Extract the (X, Y) coordinate from the center of the cell holding the provided text.  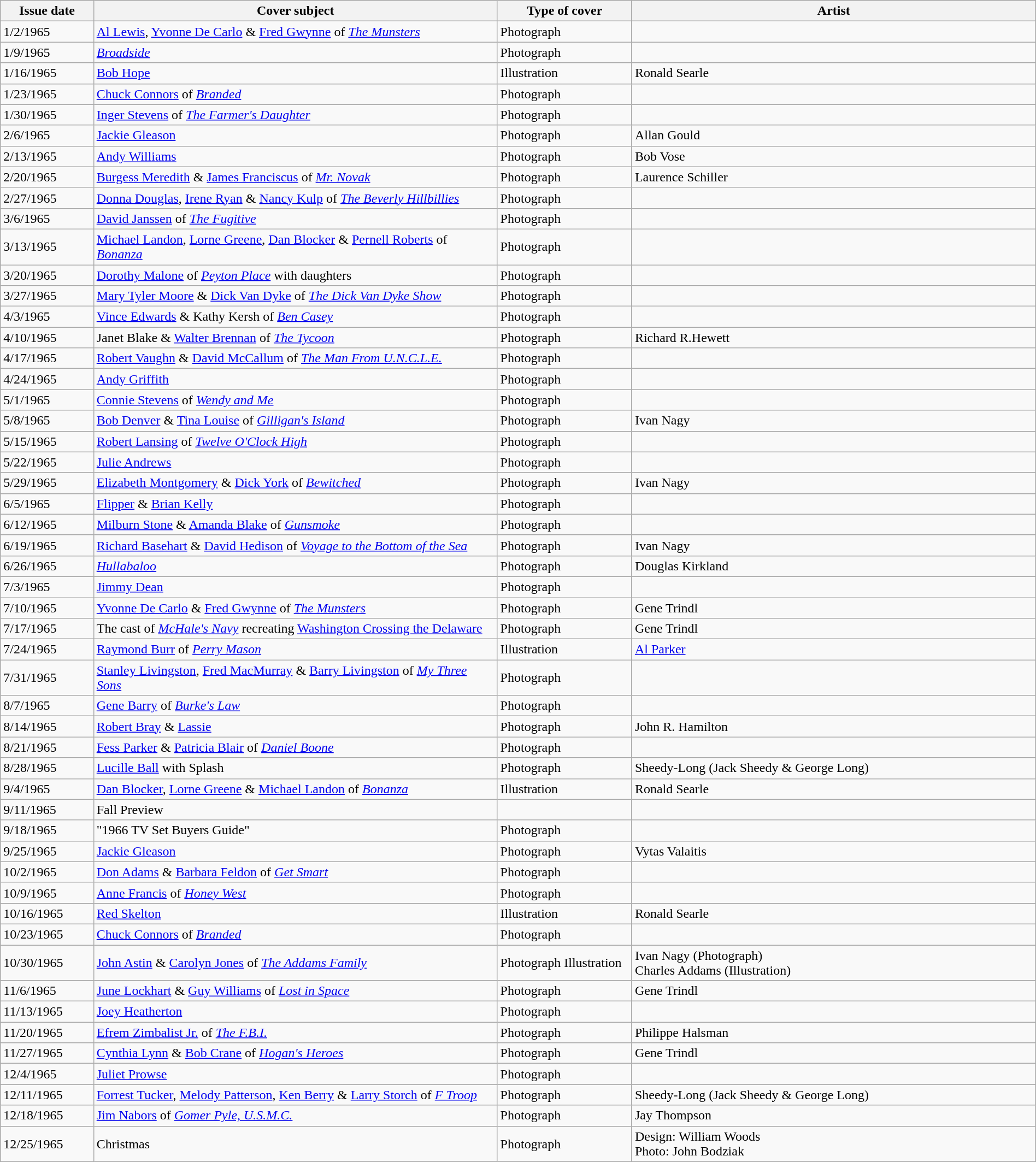
Andy Griffith (295, 379)
Al Parker (834, 650)
Juliet Prowse (295, 1074)
Jimmy Dean (295, 587)
1/9/1965 (47, 52)
Type of cover (564, 11)
3/6/1965 (47, 219)
Dorothy Malone of Peyton Place with daughters (295, 275)
5/1/1965 (47, 400)
Dan Blocker, Lorne Greene & Michael Landon of Bonanza (295, 789)
Mary Tyler Moore & Dick Van Dyke of The Dick Van Dyke Show (295, 296)
8/14/1965 (47, 727)
Philippe Halsman (834, 1033)
7/31/1965 (47, 677)
Andy Williams (295, 156)
Michael Landon, Lorne Greene, Dan Blocker & Pernell Roberts of Bonanza (295, 247)
Yvonne De Carlo & Fred Gwynne of The Munsters (295, 608)
8/21/1965 (47, 747)
4/10/1965 (47, 338)
12/4/1965 (47, 1074)
4/3/1965 (47, 317)
Issue date (47, 11)
Jim Nabors of Gomer Pyle, U.S.M.C. (295, 1116)
11/13/1965 (47, 1012)
Design: William WoodsPhoto: John Bodziak (834, 1144)
Lucille Ball with Splash (295, 768)
Efrem Zimbalist Jr. of The F.B.I. (295, 1033)
Cynthia Lynn & Bob Crane of Hogan's Heroes (295, 1053)
6/19/1965 (47, 545)
Donna Douglas, Irene Ryan & Nancy Kulp of The Beverly Hillbillies (295, 198)
10/23/1965 (47, 934)
2/13/1965 (47, 156)
5/15/1965 (47, 441)
Richard R.Hewett (834, 338)
3/20/1965 (47, 275)
Robert Bray & Lassie (295, 727)
2/6/1965 (47, 135)
Douglas Kirkland (834, 566)
3/27/1965 (47, 296)
Fall Preview (295, 810)
4/17/1965 (47, 358)
9/11/1965 (47, 810)
2/20/1965 (47, 177)
Gene Barry of Burke's Law (295, 706)
Richard Basehart & David Hedison of Voyage to the Bottom of the Sea (295, 545)
12/11/1965 (47, 1095)
Al Lewis, Yvonne De Carlo & Fred Gwynne of The Munsters (295, 32)
Inger Stevens of The Farmer's Daughter (295, 115)
Anne Francis of Honey West (295, 893)
7/24/1965 (47, 650)
Julie Andrews (295, 462)
Raymond Burr of Perry Mason (295, 650)
1/23/1965 (47, 94)
Joey Heatherton (295, 1012)
Flipper & Brian Kelly (295, 504)
12/18/1965 (47, 1116)
7/10/1965 (47, 608)
Cover subject (295, 11)
Bob Denver & Tina Louise of Gilligan's Island (295, 421)
Broadside (295, 52)
6/12/1965 (47, 524)
David Janssen of The Fugitive (295, 219)
Jay Thompson (834, 1116)
9/18/1965 (47, 830)
5/22/1965 (47, 462)
Vytas Valaitis (834, 851)
Bob Vose (834, 156)
10/30/1965 (47, 963)
The cast of McHale's Navy recreating Washington Crossing the Delaware (295, 629)
Connie Stevens of Wendy and Me (295, 400)
Milburn Stone & Amanda Blake of Gunsmoke (295, 524)
Bob Hope (295, 73)
5/29/1965 (47, 483)
7/3/1965 (47, 587)
Hullabaloo (295, 566)
1/2/1965 (47, 32)
8/28/1965 (47, 768)
6/5/1965 (47, 504)
John R. Hamilton (834, 727)
Fess Parker & Patricia Blair of Daniel Boone (295, 747)
2/27/1965 (47, 198)
Allan Gould (834, 135)
Vince Edwards & Kathy Kersh of Ben Casey (295, 317)
10/9/1965 (47, 893)
Elizabeth Montgomery & Dick York of Bewitched (295, 483)
Robert Vaughn & David McCallum of The Man From U.N.C.L.E. (295, 358)
Don Adams & Barbara Feldon of Get Smart (295, 872)
11/6/1965 (47, 991)
9/25/1965 (47, 851)
John Astin & Carolyn Jones of The Addams Family (295, 963)
5/8/1965 (47, 421)
8/7/1965 (47, 706)
11/27/1965 (47, 1053)
1/16/1965 (47, 73)
11/20/1965 (47, 1033)
4/24/1965 (47, 379)
"1966 TV Set Buyers Guide" (295, 830)
Laurence Schiller (834, 177)
9/4/1965 (47, 789)
7/17/1965 (47, 629)
Red Skelton (295, 913)
10/2/1965 (47, 872)
Janet Blake & Walter Brennan of The Tycoon (295, 338)
Forrest Tucker, Melody Patterson, Ken Berry & Larry Storch of F Troop (295, 1095)
6/26/1965 (47, 566)
1/30/1965 (47, 115)
June Lockhart & Guy Williams of Lost in Space (295, 991)
Ivan Nagy (Photograph)Charles Addams (Illustration) (834, 963)
Photograph Illustration (564, 963)
Christmas (295, 1144)
Robert Lansing of Twelve O'Clock High (295, 441)
10/16/1965 (47, 913)
Burgess Meredith & James Franciscus of Mr. Novak (295, 177)
12/25/1965 (47, 1144)
3/13/1965 (47, 247)
Artist (834, 11)
Stanley Livingston, Fred MacMurray & Barry Livingston of My Three Sons (295, 677)
